Identify which cell holds the provided text, then report its [x, y] central coordinate. 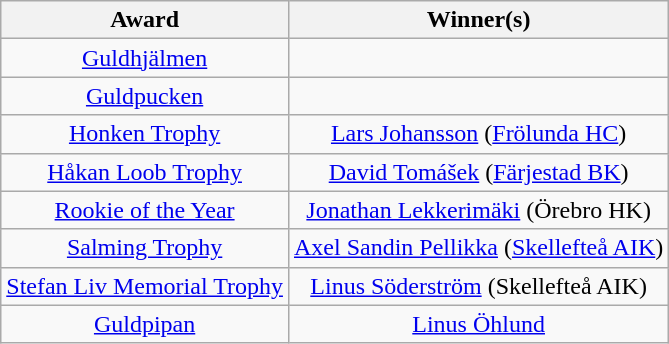
Award [145, 20]
Linus Söderström (Skellefteå AIK) [478, 286]
Winner(s) [478, 20]
Honken Trophy [145, 134]
Stefan Liv Memorial Trophy [145, 286]
David Tomášek (Färjestad BK) [478, 172]
Guldpipan [145, 324]
Guldhjälmen [145, 58]
Lars Johansson (Frölunda HC) [478, 134]
Salming Trophy [145, 248]
Jonathan Lekkerimäki (Örebro HK) [478, 210]
Axel Sandin Pellikka (Skellefteå AIK) [478, 248]
Linus Öhlund [478, 324]
Håkan Loob Trophy [145, 172]
Guldpucken [145, 96]
Rookie of the Year [145, 210]
